Locate the cell with the specified text and output its (X, Y) center coordinate. 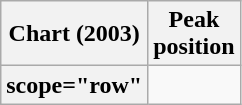
Chart (2003) (74, 34)
scope="row" (74, 85)
Peakposition (194, 34)
